Locate the cell with the specified text and output its [X, Y] center coordinate. 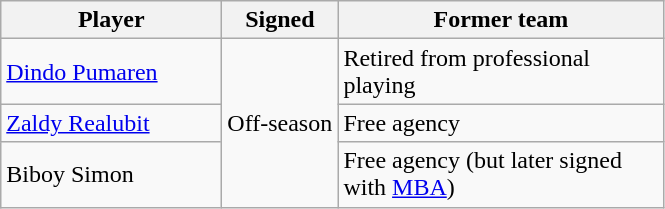
Retired from professional playing [501, 72]
Zaldy Realubit [112, 123]
Off-season [280, 123]
Dindo Pumaren [112, 72]
Free agency (but later signed with MBA) [501, 174]
Signed [280, 20]
Free agency [501, 123]
Player [112, 20]
Biboy Simon [112, 174]
Former team [501, 20]
